Return (x, y) of the center of cell containing provided text 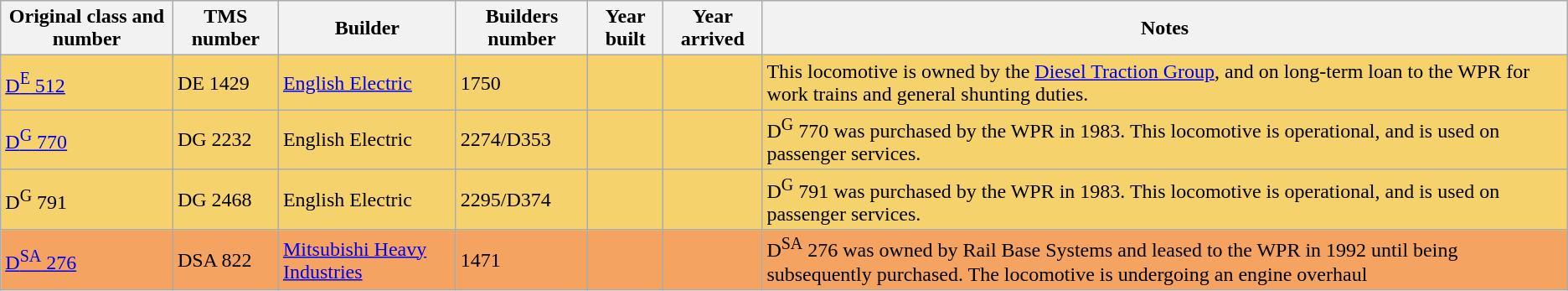
DG 770 was purchased by the WPR in 1983. This locomotive is operational, and is used on passenger services. (1164, 140)
Builders number (521, 29)
1750 (521, 82)
DE 1429 (225, 82)
Year arrived (713, 29)
DG 2232 (225, 140)
Original class and number (87, 29)
DG 791 (87, 200)
TMS number (225, 29)
DE 512 (87, 82)
DSA 822 (225, 260)
DG 791 was purchased by the WPR in 1983. This locomotive is operational, and is used on passenger services. (1164, 200)
Notes (1164, 29)
This locomotive is owned by the Diesel Traction Group, and on long-term loan to the WPR for work trains and general shunting duties. (1164, 82)
2274/D353 (521, 140)
Mitsubishi Heavy Industries (367, 260)
Builder (367, 29)
Year built (626, 29)
1471 (521, 260)
2295/D374 (521, 200)
DSA 276 (87, 260)
DG 770 (87, 140)
DG 2468 (225, 200)
